Detect which cell encompasses the target text, then output its (x, y) center coordinate. 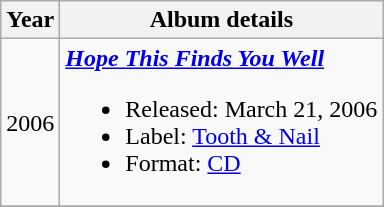
2006 (30, 122)
Hope This Finds You WellReleased: March 21, 2006Label: Tooth & NailFormat: CD (222, 122)
Album details (222, 20)
Year (30, 20)
